From the cell containing the given text, extract its center point as [X, Y] coordinate. 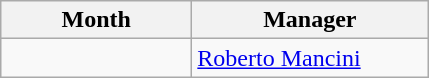
Manager [310, 20]
Month [96, 20]
Roberto Mancini [310, 58]
